From the cell containing the given text, extract its center point as [X, Y] coordinate. 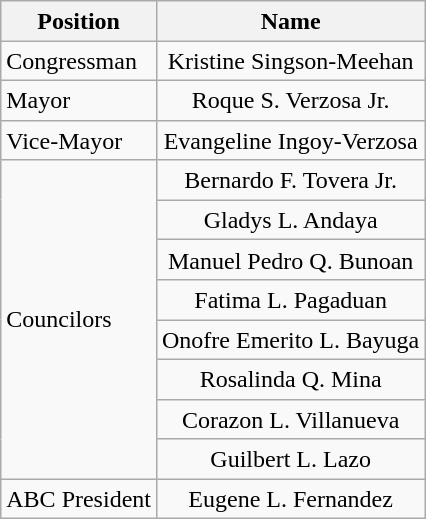
Kristine Singson-Meehan [290, 61]
Guilbert L. Lazo [290, 459]
Councilors [79, 320]
Rosalinda Q. Mina [290, 379]
Manuel Pedro Q. Bunoan [290, 260]
Eugene L. Fernandez [290, 499]
Onofre Emerito L. Bayuga [290, 340]
ABC President [79, 499]
Gladys L. Andaya [290, 220]
Bernardo F. Tovera Jr. [290, 180]
Roque S. Verzosa Jr. [290, 100]
Congressman [79, 61]
Position [79, 21]
Evangeline Ingoy-Verzosa [290, 140]
Corazon L. Villanueva [290, 419]
Vice-Mayor [79, 140]
Name [290, 21]
Mayor [79, 100]
Fatima L. Pagaduan [290, 300]
